Search for the cell housing the specified text and yield its [x, y] center coordinate. 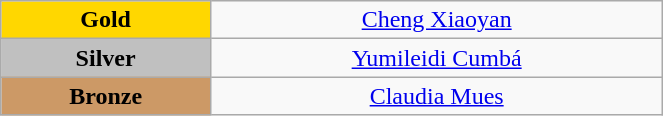
Cheng Xiaoyan [436, 20]
Bronze [106, 96]
Claudia Mues [436, 96]
Yumileidi Cumbá [436, 58]
Gold [106, 20]
Silver [106, 58]
